Extract the [x, y] coordinate from the center of the cell holding the provided text.  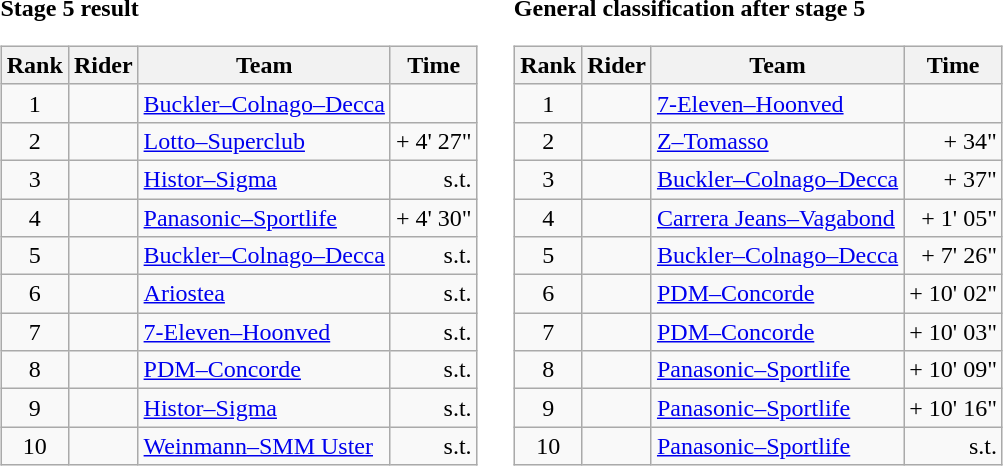
+ 4' 27" [434, 141]
Weinmann–SMM Uster [264, 446]
Lotto–Superclub [264, 141]
Carrera Jeans–Vagabond [777, 217]
Z–Tomasso [777, 141]
+ 7' 26" [954, 256]
+ 37" [954, 179]
+ 10' 16" [954, 408]
+ 4' 30" [434, 217]
Ariostea [264, 294]
+ 10' 03" [954, 332]
+ 1' 05" [954, 217]
+ 10' 09" [954, 370]
+ 10' 02" [954, 294]
+ 34" [954, 141]
